Search for the cell housing the specified text and yield its [X, Y] center coordinate. 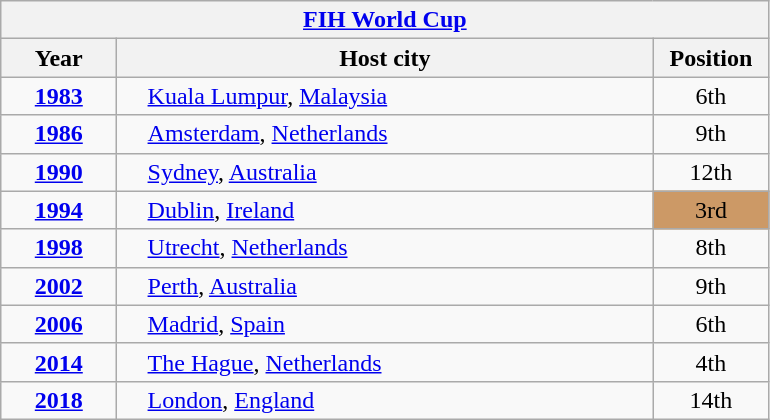
2006 [59, 324]
Madrid, Spain [385, 324]
Dublin, Ireland [385, 210]
1990 [59, 172]
14th [711, 400]
4th [711, 362]
8th [711, 248]
Host city [385, 58]
The Hague, Netherlands [385, 362]
3rd [711, 210]
1983 [59, 96]
Utrecht, Netherlands [385, 248]
2018 [59, 400]
Amsterdam, Netherlands [385, 134]
Perth, Australia [385, 286]
1994 [59, 210]
Sydney, Australia [385, 172]
12th [711, 172]
Position [711, 58]
1998 [59, 248]
London, England [385, 400]
1986 [59, 134]
Kuala Lumpur, Malaysia [385, 96]
FIH World Cup [385, 20]
2002 [59, 286]
Year [59, 58]
2014 [59, 362]
